Output the (X, Y) coordinate of the center of the cell containing the given text.  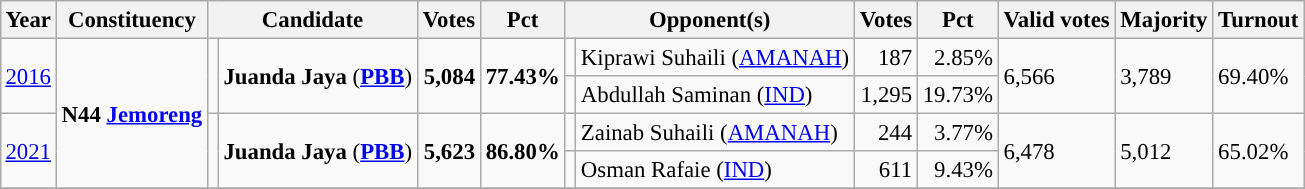
9.43% (958, 170)
2021 (28, 152)
6,566 (1056, 76)
Osman Rafaie (IND) (716, 170)
187 (886, 57)
611 (886, 170)
65.02% (1258, 152)
244 (886, 133)
1,295 (886, 95)
Opponent(s) (710, 20)
86.80% (522, 152)
5,084 (448, 76)
6,478 (1056, 152)
Abdullah Saminan (IND) (716, 95)
2.85% (958, 57)
Majority (1164, 20)
19.73% (958, 95)
3.77% (958, 133)
5,012 (1164, 152)
Year (28, 20)
N44 Jemoreng (132, 113)
77.43% (522, 76)
69.40% (1258, 76)
Constituency (132, 20)
3,789 (1164, 76)
Candidate (313, 20)
5,623 (448, 152)
Turnout (1258, 20)
Zainab Suhaili (AMANAH) (716, 133)
Kiprawi Suhaili (AMANAH) (716, 57)
2016 (28, 76)
Valid votes (1056, 20)
